Return [x, y] of the center of cell containing provided text 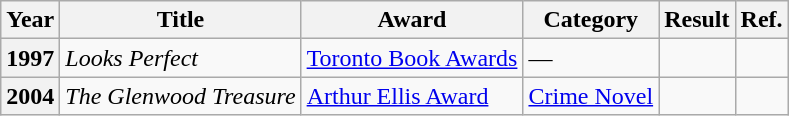
Toronto Book Awards [412, 58]
Year [30, 20]
1997 [30, 58]
Result [697, 20]
Title [180, 20]
The Glenwood Treasure [180, 96]
— [591, 58]
Award [412, 20]
Crime Novel [591, 96]
2004 [30, 96]
Arthur Ellis Award [412, 96]
Category [591, 20]
Looks Perfect [180, 58]
Ref. [762, 20]
